Locate the cell with the specified text and output its [x, y] center coordinate. 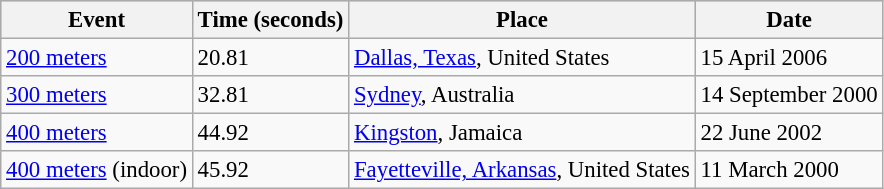
32.81 [270, 95]
400 meters (indoor) [97, 170]
Time (seconds) [270, 20]
Sydney, Australia [522, 95]
Fayetteville, Arkansas, United States [522, 170]
45.92 [270, 170]
400 meters [97, 133]
14 September 2000 [789, 95]
Event [97, 20]
200 meters [97, 58]
20.81 [270, 58]
300 meters [97, 95]
15 April 2006 [789, 58]
Kingston, Jamaica [522, 133]
44.92 [270, 133]
Dallas, Texas, United States [522, 58]
11 March 2000 [789, 170]
Place [522, 20]
Date [789, 20]
22 June 2002 [789, 133]
